Return [X, Y] of the center of cell containing provided text 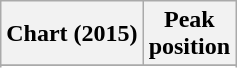
Chart (2015) [72, 34]
Peakposition [189, 34]
